Return [x, y] of the center of cell containing provided text 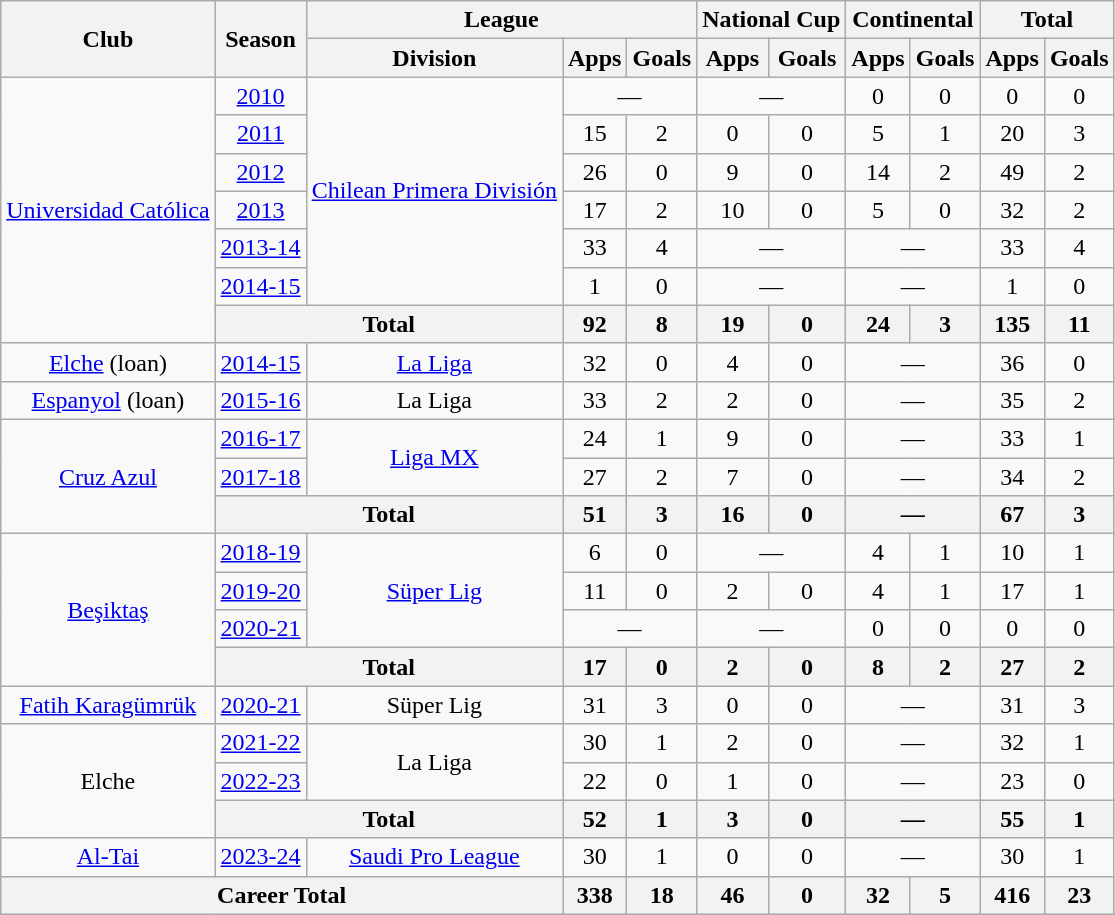
19 [733, 324]
18 [662, 895]
7 [733, 477]
49 [1012, 172]
67 [1012, 515]
Elche [108, 781]
35 [1012, 400]
Saudi Pro League [434, 857]
2011 [260, 134]
2015-16 [260, 400]
2017-18 [260, 477]
Elche (loan) [108, 362]
Career Total [282, 895]
2023-24 [260, 857]
36 [1012, 362]
2016-17 [260, 438]
2022-23 [260, 781]
2012 [260, 172]
2021-22 [260, 743]
22 [594, 781]
51 [594, 515]
92 [594, 324]
338 [594, 895]
Chilean Primera División [434, 191]
416 [1012, 895]
Continental [913, 20]
Al-Tai [108, 857]
Season [260, 39]
20 [1012, 134]
National Cup [772, 20]
26 [594, 172]
Beşiktaş [108, 610]
Espanyol (loan) [108, 400]
Club [108, 39]
14 [878, 172]
15 [594, 134]
46 [733, 895]
2018-19 [260, 553]
135 [1012, 324]
55 [1012, 819]
52 [594, 819]
Cruz Azul [108, 476]
16 [733, 515]
34 [1012, 477]
2013-14 [260, 248]
2010 [260, 96]
League [502, 20]
Division [434, 58]
Liga MX [434, 457]
6 [594, 553]
Fatih Karagümrük [108, 705]
2019-20 [260, 591]
2013 [260, 210]
Universidad Católica [108, 210]
